For the text-containing cell, return its midpoint in [X, Y] coordinate format. 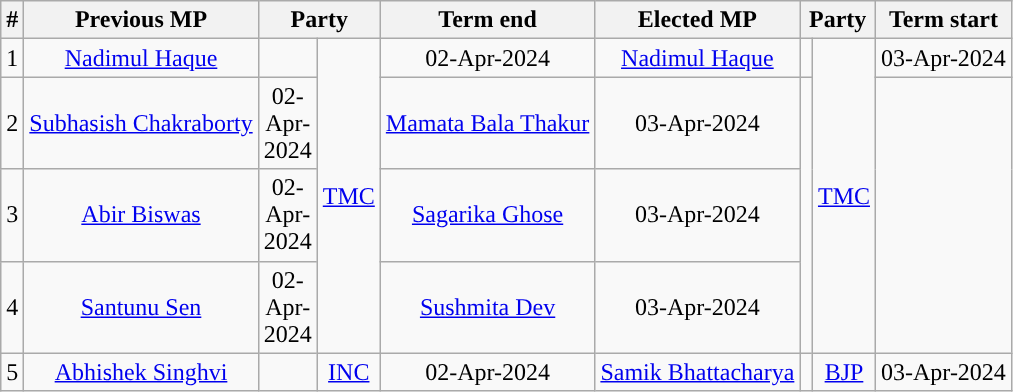
Samik Bhattacharya [698, 372]
Elected MP [698, 20]
INC [348, 372]
5 [12, 372]
BJP [844, 372]
Subhasish Chakraborty [141, 123]
Abhishek Singhvi [141, 372]
2 [12, 123]
4 [12, 307]
Mamata Bala Thakur [488, 123]
3 [12, 215]
Abir Biswas [141, 215]
Term start [944, 20]
Previous MP [141, 20]
1 [12, 58]
Term end [488, 20]
# [12, 20]
Sushmita Dev [488, 307]
Sagarika Ghose [488, 215]
Santunu Sen [141, 307]
